Find where the given text appears and provide that cell's center as [X, Y] coordinate. 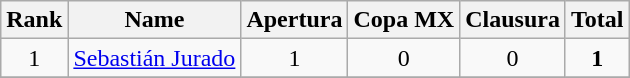
Apertura [294, 20]
Name [154, 20]
Sebastián Jurado [154, 58]
Clausura [513, 20]
Total [597, 20]
Copa MX [404, 20]
Rank [34, 20]
